Determine the [X, Y] coordinate at the center of the cell enclosing the given text.  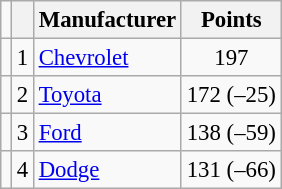
Points [231, 20]
Toyota [107, 95]
Ford [107, 133]
Chevrolet [107, 58]
Manufacturer [107, 20]
Dodge [107, 170]
131 (–66) [231, 170]
138 (–59) [231, 133]
3 [22, 133]
197 [231, 58]
172 (–25) [231, 95]
1 [22, 58]
2 [22, 95]
4 [22, 170]
